Search for the cell housing the specified text and yield its [x, y] center coordinate. 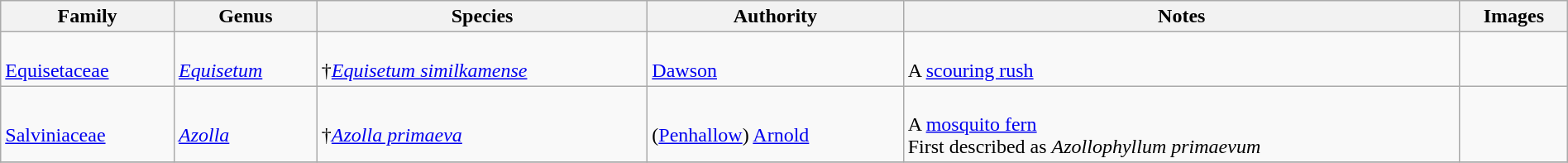
Family [88, 17]
Azolla [245, 124]
Authority [776, 17]
Notes [1181, 17]
Equisetum [245, 60]
†Azolla primaeva [481, 124]
A mosquito fernFirst described as Azollophyllum primaevum [1181, 124]
Images [1513, 17]
A scouring rush [1181, 60]
(Penhallow) Arnold [776, 124]
Dawson [776, 60]
†Equisetum similkamense [481, 60]
Species [481, 17]
Genus [245, 17]
Equisetaceae [88, 60]
Salviniaceae [88, 124]
